Provide the [x, y] coordinate of the cell's center where the given text is located.  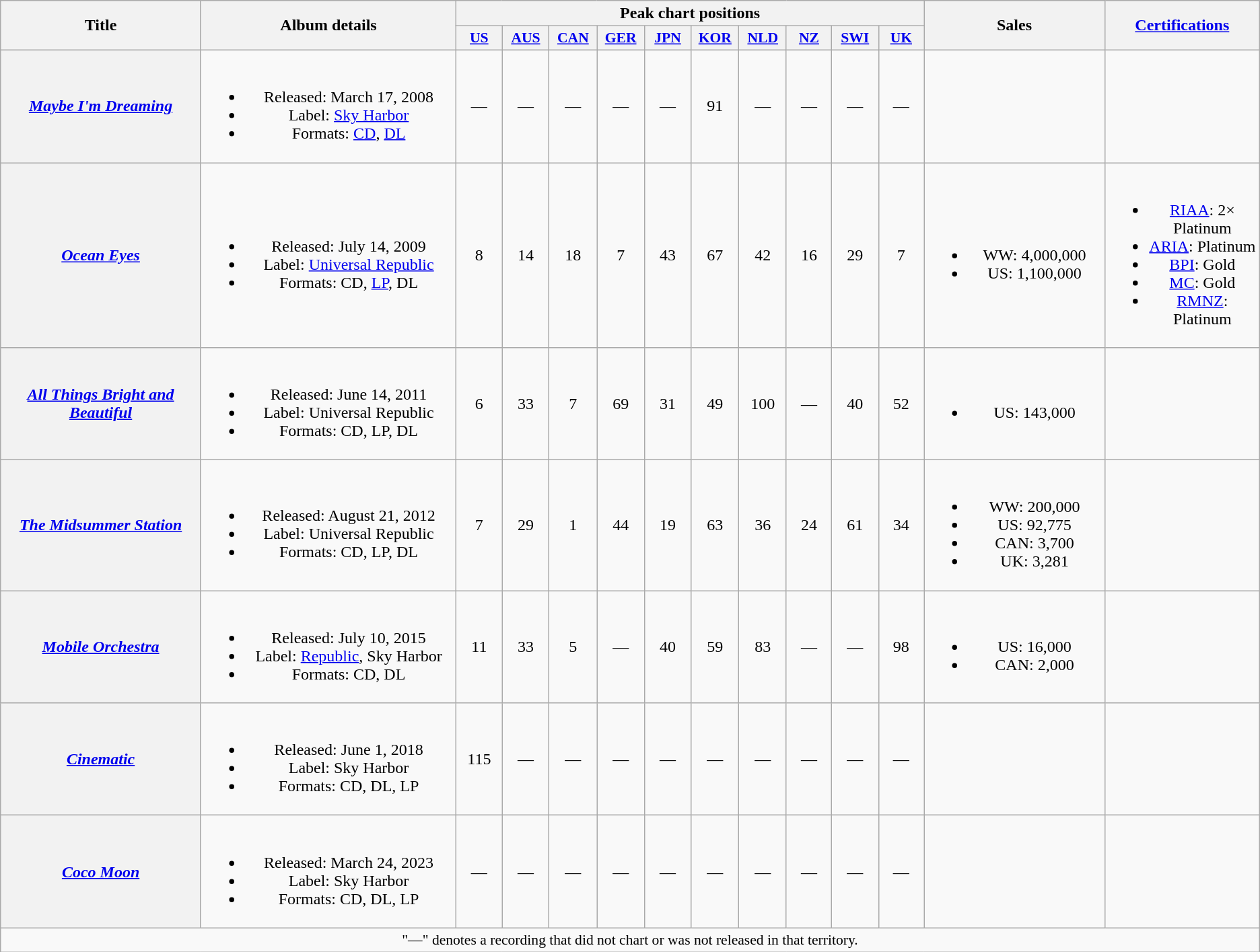
Released: August 21, 2012Label: Universal RepublicFormats: CD, LP, DL [328, 525]
5 [573, 647]
31 [668, 404]
Released: March 17, 2008Label: Sky HarborFormats: CD, DL [328, 106]
SWI [855, 38]
61 [855, 525]
Sales [1015, 26]
US [479, 38]
JPN [668, 38]
US: 143,000 [1015, 404]
59 [715, 647]
14 [526, 256]
52 [901, 404]
34 [901, 525]
WW: 4,000,000US: 1,100,000 [1015, 256]
NLD [763, 38]
36 [763, 525]
Mobile Orchestra [101, 647]
44 [621, 525]
RIAA: 2× PlatinumARIA: PlatinumBPI: GoldMC: GoldRMNZ: Platinum [1182, 256]
Title [101, 26]
Maybe I'm Dreaming [101, 106]
Released: March 24, 2023Label: Sky HarborFormats: CD, DL, LP [328, 872]
US: 16,000CAN: 2,000 [1015, 647]
"—" denotes a recording that did not chart or was not released in that territory. [630, 940]
Coco Moon [101, 872]
91 [715, 106]
KOR [715, 38]
69 [621, 404]
63 [715, 525]
CAN [573, 38]
83 [763, 647]
1 [573, 525]
Cinematic [101, 759]
98 [901, 647]
100 [763, 404]
Released: July 10, 2015Label: Republic, Sky HarborFormats: CD, DL [328, 647]
Ocean Eyes [101, 256]
UK [901, 38]
The Midsummer Station [101, 525]
Released: June 1, 2018Label: Sky HarborFormats: CD, DL, LP [328, 759]
All Things Bright and Beautiful [101, 404]
Certifications [1182, 26]
19 [668, 525]
115 [479, 759]
11 [479, 647]
NZ [809, 38]
42 [763, 256]
Peak chart positions [691, 13]
6 [479, 404]
16 [809, 256]
AUS [526, 38]
18 [573, 256]
24 [809, 525]
WW: 200,000US: 92,775CAN: 3,700UK: 3,281 [1015, 525]
Album details [328, 26]
Released: July 14, 2009Label: Universal RepublicFormats: CD, LP, DL [328, 256]
49 [715, 404]
67 [715, 256]
43 [668, 256]
Released: June 14, 2011Label: Universal RepublicFormats: CD, LP, DL [328, 404]
8 [479, 256]
GER [621, 38]
